Provide the (x, y) coordinate of the cell's center where the given text is located.  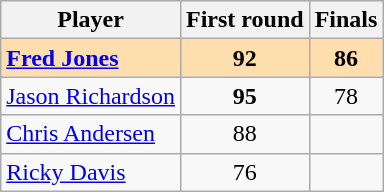
88 (244, 134)
Jason Richardson (91, 96)
92 (244, 58)
Chris Andersen (91, 134)
76 (244, 172)
Player (91, 20)
Ricky Davis (91, 172)
First round (244, 20)
78 (346, 96)
Fred Jones (91, 58)
Finals (346, 20)
86 (346, 58)
95 (244, 96)
